Find where the given text appears and provide that cell's center as [X, Y] coordinate. 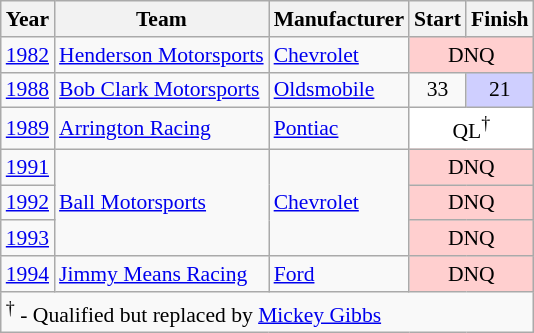
21 [500, 90]
Ford [339, 274]
1991 [28, 167]
Finish [500, 19]
1992 [28, 203]
Oldsmobile [339, 90]
Pontiac [339, 128]
1994 [28, 274]
Arrington Racing [162, 128]
33 [438, 90]
Henderson Motorsports [162, 55]
1993 [28, 239]
Year [28, 19]
1989 [28, 128]
Team [162, 19]
1982 [28, 55]
Bob Clark Motorsports [162, 90]
Jimmy Means Racing [162, 274]
† - Qualified but replaced by Mickey Gibbs [268, 312]
Manufacturer [339, 19]
Start [438, 19]
1988 [28, 90]
Ball Motorsports [162, 202]
QL† [472, 128]
